Identify which cell holds the provided text, then report its [x, y] central coordinate. 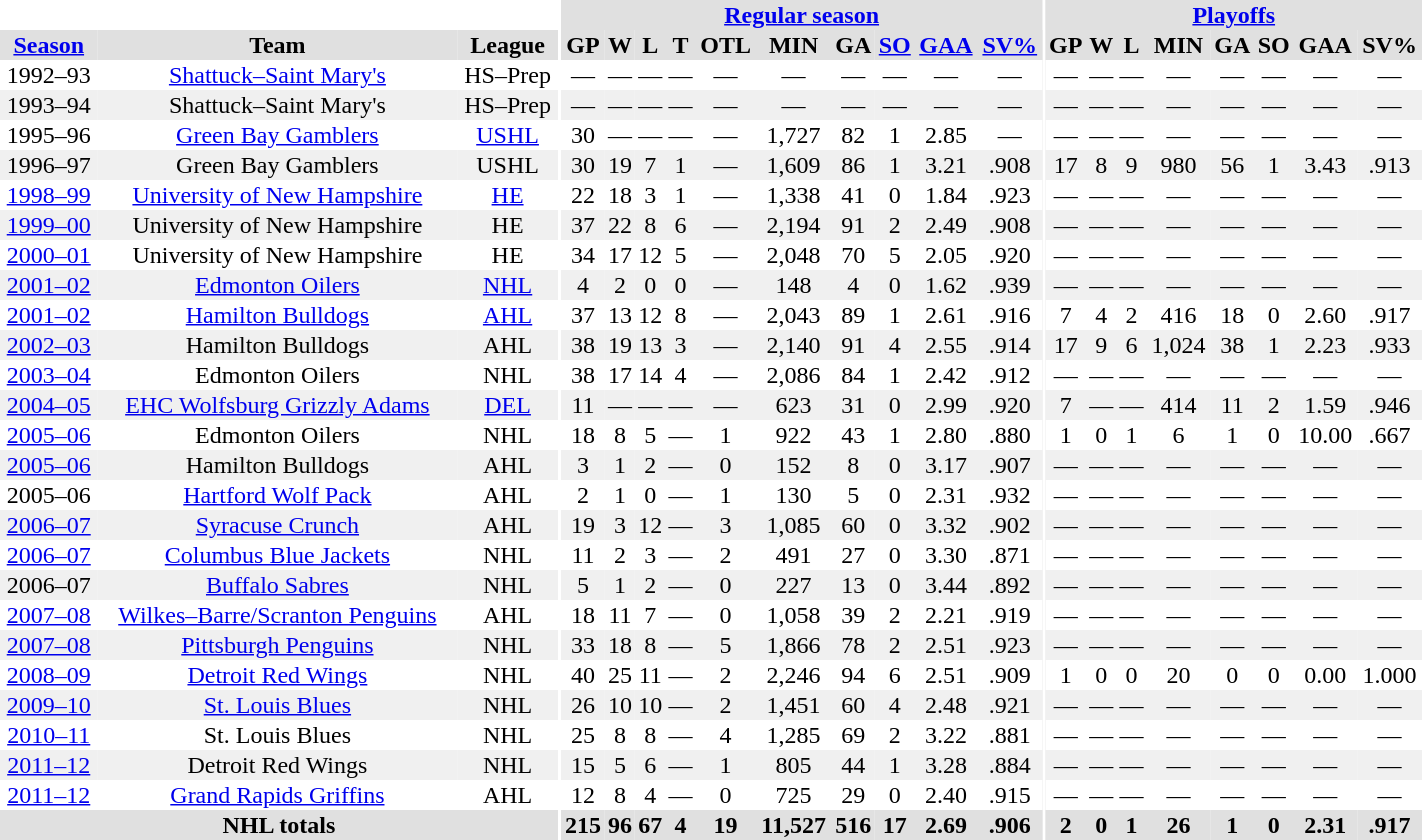
15 [583, 765]
Syracuse Crunch [277, 525]
1,285 [794, 735]
1995–96 [48, 135]
.913 [1390, 165]
2.05 [946, 255]
2004–05 [48, 405]
70 [853, 255]
Season [48, 45]
2.99 [946, 405]
3.17 [946, 465]
1,338 [794, 195]
.932 [1010, 495]
89 [853, 315]
69 [853, 735]
43 [853, 435]
Grand Rapids Griffins [277, 795]
2.40 [946, 795]
414 [1179, 405]
11,527 [794, 825]
.892 [1010, 585]
980 [1179, 165]
27 [853, 555]
94 [853, 675]
2.42 [946, 375]
725 [794, 795]
DEL [507, 405]
.946 [1390, 405]
.919 [1010, 615]
2,043 [794, 315]
33 [583, 645]
1.62 [946, 285]
41 [853, 195]
1996–97 [48, 165]
.921 [1010, 705]
34 [583, 255]
3.44 [946, 585]
2.80 [946, 435]
Pittsburgh Penguins [277, 645]
2010–11 [48, 735]
130 [794, 495]
215 [583, 825]
1,058 [794, 615]
516 [853, 825]
2008–09 [48, 675]
2.55 [946, 345]
League [507, 45]
1992–93 [48, 75]
3.32 [946, 525]
227 [794, 585]
Regular season [802, 15]
NHL totals [279, 825]
2,140 [794, 345]
96 [620, 825]
39 [853, 615]
2,246 [794, 675]
31 [853, 405]
2002–03 [48, 345]
56 [1232, 165]
2.85 [946, 135]
1,727 [794, 135]
3.43 [1325, 165]
1.000 [1390, 675]
2000–01 [48, 255]
3.21 [946, 165]
Wilkes–Barre/Scranton Penguins [277, 615]
491 [794, 555]
.880 [1010, 435]
1998–99 [48, 195]
44 [853, 765]
2.61 [946, 315]
1,024 [1179, 345]
OTL [726, 45]
2009–10 [48, 705]
.916 [1010, 315]
.881 [1010, 735]
20 [1179, 675]
T [680, 45]
67 [650, 825]
148 [794, 285]
1.59 [1325, 405]
10.00 [1325, 435]
.912 [1010, 375]
1,866 [794, 645]
1999–00 [48, 225]
2.48 [946, 705]
.667 [1390, 435]
.871 [1010, 555]
2.23 [1325, 345]
Team [277, 45]
86 [853, 165]
805 [794, 765]
82 [853, 135]
29 [853, 795]
.906 [1010, 825]
2.69 [946, 825]
3.30 [946, 555]
.902 [1010, 525]
Playoffs [1234, 15]
922 [794, 435]
2,086 [794, 375]
.884 [1010, 765]
2.21 [946, 615]
2,194 [794, 225]
Columbus Blue Jackets [277, 555]
.909 [1010, 675]
84 [853, 375]
.914 [1010, 345]
Buffalo Sabres [277, 585]
3.22 [946, 735]
1,451 [794, 705]
.915 [1010, 795]
1,609 [794, 165]
0.00 [1325, 675]
.907 [1010, 465]
1.84 [946, 195]
14 [650, 375]
40 [583, 675]
1993–94 [48, 105]
416 [1179, 315]
3.28 [946, 765]
.939 [1010, 285]
2.60 [1325, 315]
Hartford Wolf Pack [277, 495]
1,085 [794, 525]
78 [853, 645]
.933 [1390, 345]
2003–04 [48, 375]
2.49 [946, 225]
EHC Wolfsburg Grizzly Adams [277, 405]
2,048 [794, 255]
623 [794, 405]
152 [794, 465]
